Capture the cell that displays the provided text and extract its (x, y) central coordinate. 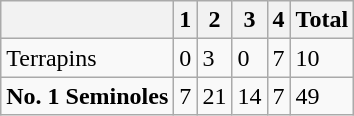
Terrapins (88, 58)
49 (322, 96)
1 (186, 20)
14 (250, 96)
21 (214, 96)
No. 1 Seminoles (88, 96)
4 (278, 20)
Total (322, 20)
2 (214, 20)
10 (322, 58)
